Identify which cell holds the provided text, then report its (X, Y) central coordinate. 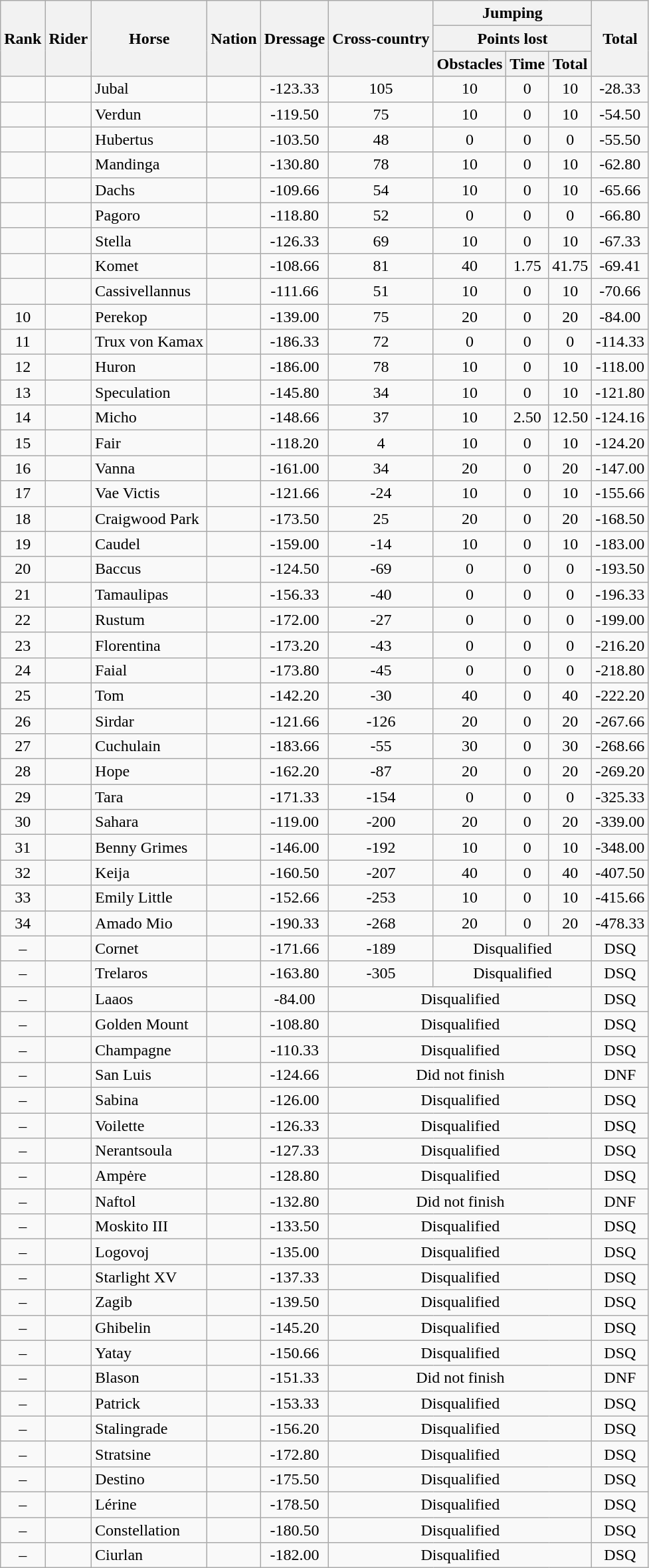
-45 (381, 670)
-161.00 (295, 468)
-118.20 (295, 443)
-163.80 (295, 974)
Cuchulain (149, 746)
-55 (381, 746)
-183.00 (620, 544)
-156.20 (295, 1429)
-126.00 (295, 1100)
Ciurlan (149, 1555)
-109.66 (295, 190)
-268.66 (620, 746)
-305 (381, 974)
-253 (381, 898)
-123.33 (295, 89)
-43 (381, 645)
-155.66 (620, 493)
-145.80 (295, 392)
Emily Little (149, 898)
-182.00 (295, 1555)
Verdun (149, 114)
-66.80 (620, 215)
Dressage (295, 39)
-62.80 (620, 165)
-54.50 (620, 114)
54 (381, 190)
-145.20 (295, 1328)
-159.00 (295, 544)
-180.50 (295, 1529)
-124.66 (295, 1075)
Fair (149, 443)
Destino (149, 1479)
-108.66 (295, 266)
Huron (149, 367)
Blason (149, 1378)
-152.66 (295, 898)
-154 (381, 797)
Horse (149, 39)
-348.00 (620, 847)
17 (23, 493)
-65.66 (620, 190)
28 (23, 772)
-216.20 (620, 645)
-199.00 (620, 620)
-114.33 (620, 342)
Faial (149, 670)
48 (381, 139)
-207 (381, 873)
-111.66 (295, 291)
-173.50 (295, 519)
37 (381, 418)
-124.20 (620, 443)
Nerantsoula (149, 1151)
-137.33 (295, 1277)
-27 (381, 620)
-28.33 (620, 89)
-173.80 (295, 670)
Logovoj (149, 1252)
52 (381, 215)
18 (23, 519)
-267.66 (620, 721)
-132.80 (295, 1201)
-173.20 (295, 645)
81 (381, 266)
-339.00 (620, 822)
-55.50 (620, 139)
-162.20 (295, 772)
51 (381, 291)
23 (23, 645)
Vanna (149, 468)
Nation (234, 39)
-40 (381, 594)
Vae Victis (149, 493)
-193.50 (620, 569)
105 (381, 89)
Trelaros (149, 974)
Lérine (149, 1504)
-87 (381, 772)
-186.33 (295, 342)
-121.80 (620, 392)
-133.50 (295, 1227)
Cornet (149, 948)
Rustum (149, 620)
4 (381, 443)
-118.80 (295, 215)
22 (23, 620)
Baccus (149, 569)
-110.33 (295, 1049)
32 (23, 873)
Sabina (149, 1100)
29 (23, 797)
Perekop (149, 317)
-222.20 (620, 695)
Patrick (149, 1403)
Constellation (149, 1529)
-130.80 (295, 165)
Amado Mio (149, 923)
15 (23, 443)
Tara (149, 797)
-147.00 (620, 468)
-186.00 (295, 367)
-192 (381, 847)
-139.00 (295, 317)
-30 (381, 695)
Voilette (149, 1126)
Time (527, 64)
-150.66 (295, 1353)
-172.80 (295, 1454)
-183.66 (295, 746)
Cross-country (381, 39)
Benny Grimes (149, 847)
69 (381, 240)
-135.00 (295, 1252)
-175.50 (295, 1479)
-189 (381, 948)
-478.33 (620, 923)
-178.50 (295, 1504)
Points lost (513, 39)
Rank (23, 39)
Ghibelin (149, 1328)
Obstacles (470, 64)
Cassivellannus (149, 291)
Sahara (149, 822)
Champagne (149, 1049)
33 (23, 898)
13 (23, 392)
Hubertus (149, 139)
Moskito III (149, 1227)
-171.66 (295, 948)
-407.50 (620, 873)
-118.00 (620, 367)
Jubal (149, 89)
-153.33 (295, 1403)
-139.50 (295, 1302)
-160.50 (295, 873)
-156.33 (295, 594)
-415.66 (620, 898)
-119.50 (295, 114)
16 (23, 468)
-14 (381, 544)
-269.20 (620, 772)
-325.33 (620, 797)
72 (381, 342)
Caudel (149, 544)
26 (23, 721)
Trux von Kamax (149, 342)
Speculation (149, 392)
-218.80 (620, 670)
-128.80 (295, 1176)
-146.00 (295, 847)
Florentina (149, 645)
-148.66 (295, 418)
Hope (149, 772)
11 (23, 342)
-168.50 (620, 519)
-69.41 (620, 266)
Stalingrade (149, 1429)
12.50 (570, 418)
Jumping (513, 13)
-190.33 (295, 923)
27 (23, 746)
-24 (381, 493)
-151.33 (295, 1378)
Pagoro (149, 215)
21 (23, 594)
-69 (381, 569)
Micho (149, 418)
Yatay (149, 1353)
2.50 (527, 418)
Craigwood Park (149, 519)
Mandinga (149, 165)
-103.50 (295, 139)
Tom (149, 695)
Komet (149, 266)
Zagib (149, 1302)
12 (23, 367)
Rider (68, 39)
-108.80 (295, 1024)
19 (23, 544)
-268 (381, 923)
Golden Mount (149, 1024)
Stella (149, 240)
Starlight XV (149, 1277)
Stratsine (149, 1454)
24 (23, 670)
Sirdar (149, 721)
-124.16 (620, 418)
-67.33 (620, 240)
-126 (381, 721)
-200 (381, 822)
-119.00 (295, 822)
Tamaulipas (149, 594)
-124.50 (295, 569)
-172.00 (295, 620)
San Luis (149, 1075)
-127.33 (295, 1151)
Laaos (149, 999)
31 (23, 847)
-70.66 (620, 291)
Ampėre (149, 1176)
-196.33 (620, 594)
Dachs (149, 190)
Naftol (149, 1201)
14 (23, 418)
Keija (149, 873)
41.75 (570, 266)
-142.20 (295, 695)
1.75 (527, 266)
-171.33 (295, 797)
